Capture the cell that displays the provided text and extract its [x, y] central coordinate. 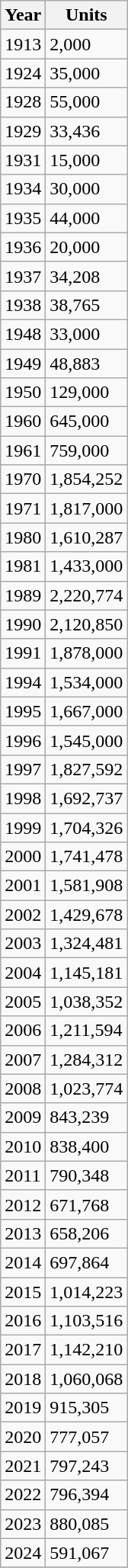
1980 [23, 537]
2022 [23, 1495]
697,864 [87, 1262]
33,000 [87, 334]
1,827,592 [87, 769]
790,348 [87, 1175]
2008 [23, 1089]
1,878,000 [87, 653]
1991 [23, 653]
Year [23, 15]
796,394 [87, 1495]
838,400 [87, 1146]
1929 [23, 131]
1981 [23, 566]
1994 [23, 682]
35,000 [87, 73]
1948 [23, 334]
1931 [23, 160]
1937 [23, 276]
1924 [23, 73]
1,060,068 [87, 1379]
2013 [23, 1233]
2009 [23, 1117]
645,000 [87, 422]
1,545,000 [87, 740]
2023 [23, 1524]
33,436 [87, 131]
2014 [23, 1262]
34,208 [87, 276]
2018 [23, 1379]
2011 [23, 1175]
1997 [23, 769]
2017 [23, 1350]
1,142,210 [87, 1350]
843,239 [87, 1117]
1971 [23, 508]
1,433,000 [87, 566]
797,243 [87, 1466]
2021 [23, 1466]
44,000 [87, 218]
591,067 [87, 1553]
2007 [23, 1060]
1913 [23, 44]
1,023,774 [87, 1089]
1990 [23, 624]
2002 [23, 915]
2,220,774 [87, 595]
2012 [23, 1204]
2019 [23, 1408]
Units [87, 15]
1938 [23, 305]
1989 [23, 595]
1935 [23, 218]
129,000 [87, 393]
2000 [23, 857]
1928 [23, 102]
1,610,287 [87, 537]
1,704,326 [87, 827]
1,429,678 [87, 915]
671,768 [87, 1204]
2020 [23, 1437]
1,324,481 [87, 944]
1,284,312 [87, 1060]
1950 [23, 393]
2024 [23, 1553]
2016 [23, 1321]
1999 [23, 827]
38,765 [87, 305]
1970 [23, 479]
1,103,516 [87, 1321]
2004 [23, 973]
1936 [23, 247]
1,667,000 [87, 711]
2001 [23, 886]
658,206 [87, 1233]
2005 [23, 1002]
1,817,000 [87, 508]
1,692,737 [87, 798]
1949 [23, 364]
1998 [23, 798]
1996 [23, 740]
15,000 [87, 160]
2,000 [87, 44]
2006 [23, 1031]
1,145,181 [87, 973]
1934 [23, 189]
2015 [23, 1292]
20,000 [87, 247]
1960 [23, 422]
759,000 [87, 451]
30,000 [87, 189]
915,305 [87, 1408]
2010 [23, 1146]
1,038,352 [87, 1002]
2,120,850 [87, 624]
2003 [23, 944]
1995 [23, 711]
48,883 [87, 364]
880,085 [87, 1524]
55,000 [87, 102]
1,854,252 [87, 479]
1,741,478 [87, 857]
1,211,594 [87, 1031]
1,581,908 [87, 886]
777,057 [87, 1437]
1961 [23, 451]
1,534,000 [87, 682]
1,014,223 [87, 1292]
